Scan for the cell matching the given text and deliver its [X, Y] coordinate at center. 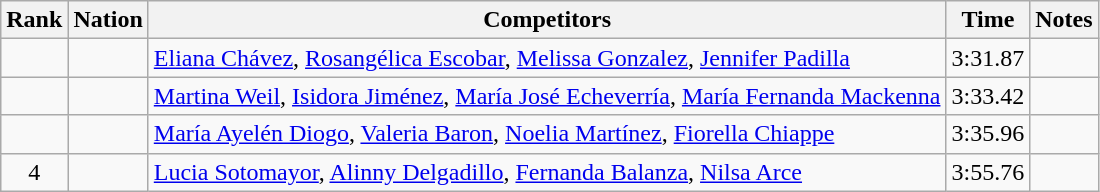
Rank [34, 20]
3:35.96 [988, 134]
Martina Weil, Isidora Jiménez, María José Echeverría, María Fernanda Mackenna [547, 96]
Eliana Chávez, Rosangélica Escobar, Melissa Gonzalez, Jennifer Padilla [547, 58]
Notes [1064, 20]
Time [988, 20]
3:55.76 [988, 172]
Nation [108, 20]
3:33.42 [988, 96]
María Ayelén Diogo, Valeria Baron, Noelia Martínez, Fiorella Chiappe [547, 134]
3:31.87 [988, 58]
4 [34, 172]
Competitors [547, 20]
Lucia Sotomayor, Alinny Delgadillo, Fernanda Balanza, Nilsa Arce [547, 172]
